Search for the cell housing the specified text and yield its (x, y) center coordinate. 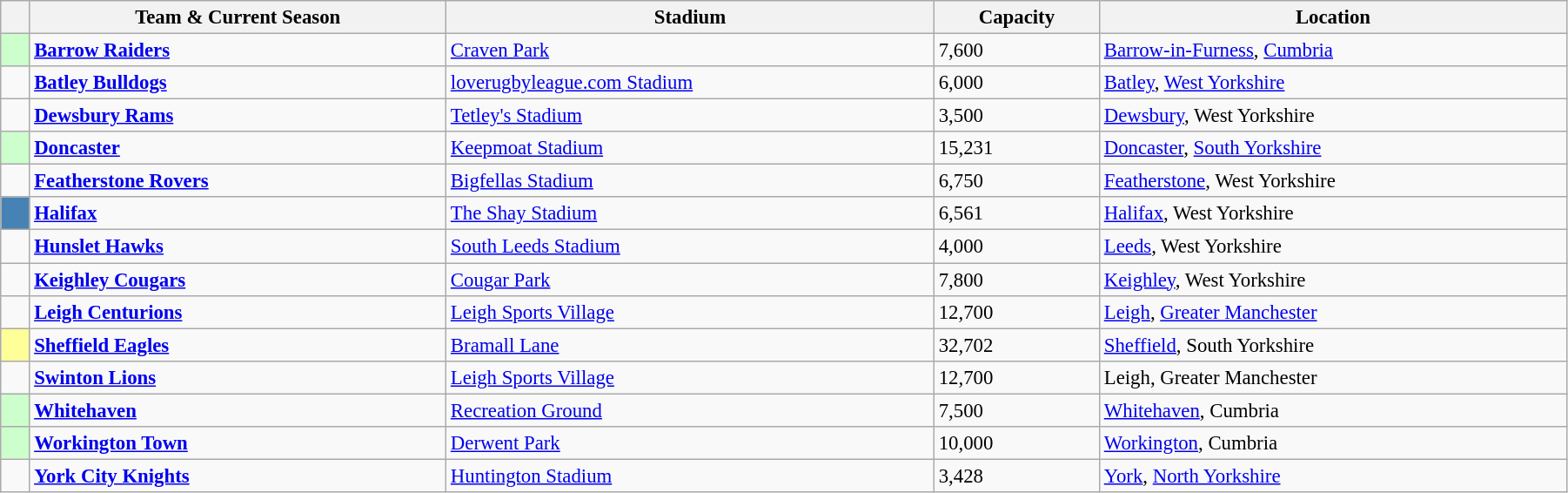
loverugbyleague.com Stadium (691, 83)
15,231 (1016, 148)
Hunslet Hawks (238, 246)
South Leeds Stadium (691, 246)
Batley, West Yorkshire (1333, 83)
Craven Park (691, 51)
Swinton Lions (238, 377)
Leeds, West Yorkshire (1333, 246)
York City Knights (238, 476)
Derwent Park (691, 443)
7,600 (1016, 51)
Huntington Stadium (691, 476)
3,428 (1016, 476)
Bramall Lane (691, 345)
Dewsbury, West Yorkshire (1333, 116)
7,500 (1016, 410)
Barrow Raiders (238, 51)
York, North Yorkshire (1333, 476)
Doncaster, South Yorkshire (1333, 148)
Tetley's Stadium (691, 116)
Team & Current Season (238, 17)
Halifax (238, 213)
Recreation Ground (691, 410)
Whitehaven (238, 410)
Barrow-in-Furness, Cumbria (1333, 51)
Location (1333, 17)
Leigh Centurions (238, 312)
Cougar Park (691, 280)
7,800 (1016, 280)
Keighley Cougars (238, 280)
Batley Bulldogs (238, 83)
Capacity (1016, 17)
6,000 (1016, 83)
Whitehaven, Cumbria (1333, 410)
3,500 (1016, 116)
6,561 (1016, 213)
10,000 (1016, 443)
Sheffield, South Yorkshire (1333, 345)
Workington Town (238, 443)
Featherstone, West Yorkshire (1333, 181)
Dewsbury Rams (238, 116)
Bigfellas Stadium (691, 181)
4,000 (1016, 246)
Featherstone Rovers (238, 181)
Stadium (691, 17)
Keepmoat Stadium (691, 148)
Sheffield Eagles (238, 345)
Workington, Cumbria (1333, 443)
The Shay Stadium (691, 213)
Halifax, West Yorkshire (1333, 213)
Doncaster (238, 148)
Keighley, West Yorkshire (1333, 280)
6,750 (1016, 181)
32,702 (1016, 345)
